Provide the (X, Y) coordinate of the cell's center where the given text is located.  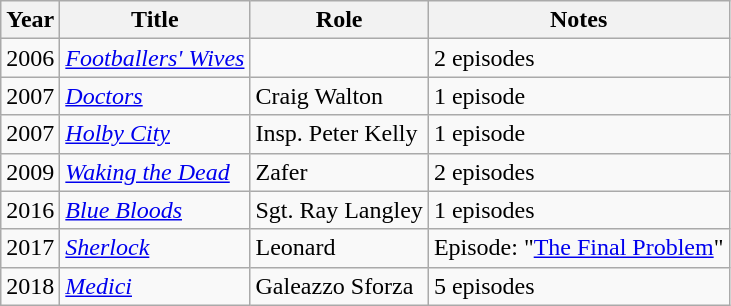
Year (30, 20)
Doctors (155, 96)
2016 (30, 210)
Role (339, 20)
Insp. Peter Kelly (339, 134)
2006 (30, 58)
1 episodes (578, 210)
2018 (30, 286)
Notes (578, 20)
Episode: "The Final Problem" (578, 248)
Footballers' Wives (155, 58)
Sherlock (155, 248)
Galeazzo Sforza (339, 286)
Holby City (155, 134)
Blue Bloods (155, 210)
Craig Walton (339, 96)
5 episodes (578, 286)
2009 (30, 172)
Sgt. Ray Langley (339, 210)
Zafer (339, 172)
2017 (30, 248)
Waking the Dead (155, 172)
Leonard (339, 248)
Medici (155, 286)
Title (155, 20)
